Scan for the cell matching the given text and deliver its [x, y] coordinate at center. 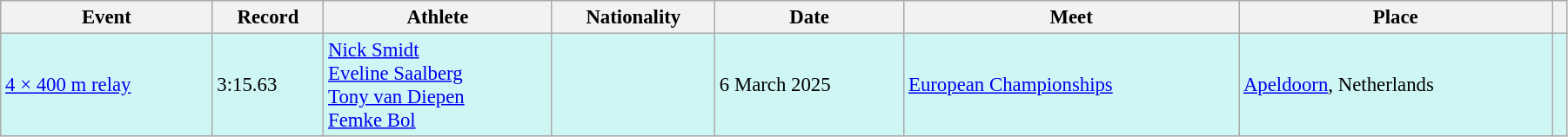
Apeldoorn, Netherlands [1396, 85]
Record [268, 17]
European Championships [1072, 85]
3:15.63 [268, 85]
Event [106, 17]
4 × 400 m relay [106, 85]
Athlete [438, 17]
Nationality [633, 17]
Place [1396, 17]
Date [809, 17]
Meet [1072, 17]
Nick SmidtEveline SaalbergTony van DiepenFemke Bol [438, 85]
6 March 2025 [809, 85]
